Detect which cell encompasses the target text, then output its (x, y) center coordinate. 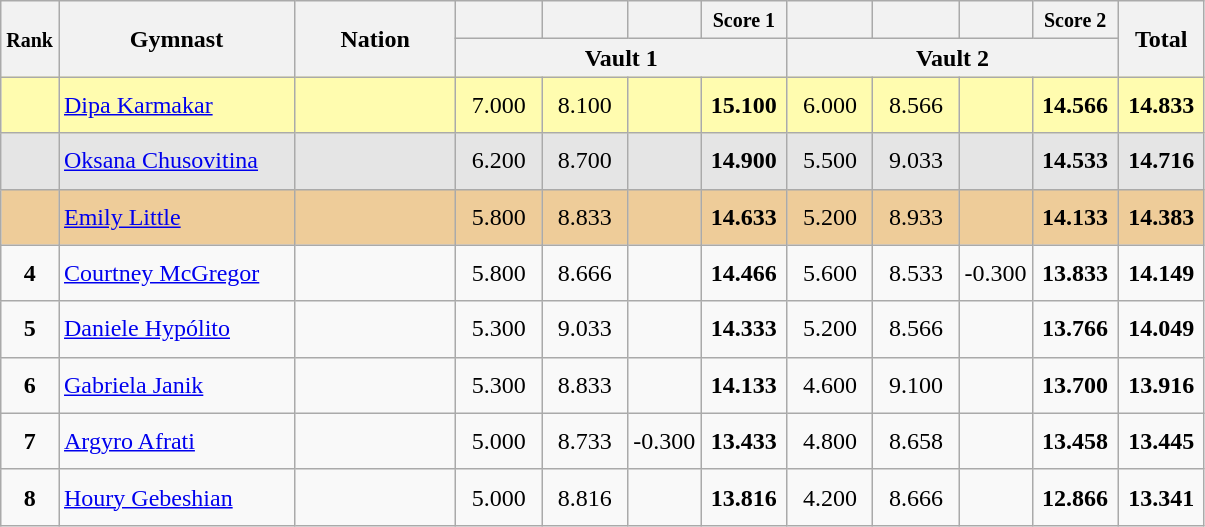
6.000 (830, 105)
8.816 (585, 497)
8.700 (585, 161)
Rank (30, 39)
14.149 (1161, 273)
8.658 (916, 441)
13.445 (1161, 441)
14.383 (1161, 217)
14.633 (744, 217)
13.816 (744, 497)
Emily Little (176, 217)
14.533 (1075, 161)
Vault 2 (952, 58)
Nation (376, 39)
Houry Gebeshian (176, 497)
13.433 (744, 441)
14.833 (1161, 105)
7 (30, 441)
13.916 (1161, 385)
8.100 (585, 105)
14.049 (1161, 329)
Argyro Afrati (176, 441)
Score 1 (744, 20)
Gymnast (176, 39)
Daniele Hypólito (176, 329)
13.458 (1075, 441)
14.716 (1161, 161)
8.733 (585, 441)
4 (30, 273)
4.600 (830, 385)
14.466 (744, 273)
14.333 (744, 329)
15.100 (744, 105)
6.200 (499, 161)
13.833 (1075, 273)
4.800 (830, 441)
9.100 (916, 385)
14.900 (744, 161)
12.866 (1075, 497)
5 (30, 329)
4.200 (830, 497)
6 (30, 385)
5.600 (830, 273)
Courtney McGregor (176, 273)
Dipa Karmakar (176, 105)
8.533 (916, 273)
Score 2 (1075, 20)
8 (30, 497)
Vault 1 (622, 58)
8.933 (916, 217)
13.341 (1161, 497)
5.500 (830, 161)
13.766 (1075, 329)
Gabriela Janik (176, 385)
Oksana Chusovitina (176, 161)
Total (1161, 39)
14.566 (1075, 105)
13.700 (1075, 385)
7.000 (499, 105)
